Find where the given text appears and provide that cell's center as (x, y) coordinate. 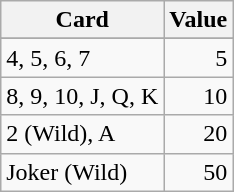
Card (82, 20)
Joker (Wild) (82, 172)
50 (198, 172)
4, 5, 6, 7 (82, 58)
10 (198, 96)
20 (198, 134)
2 (Wild), A (82, 134)
Value (198, 20)
8, 9, 10, J, Q, K (82, 96)
5 (198, 58)
